Search for the cell housing the specified text and yield its (x, y) center coordinate. 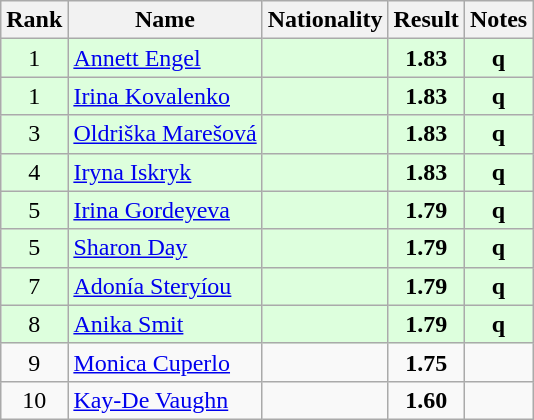
Iryna Iskryk (165, 172)
Sharon Day (165, 248)
Rank (34, 20)
Kay-De Vaughn (165, 400)
Annett Engel (165, 58)
1.60 (426, 400)
Irina Gordeyeva (165, 210)
4 (34, 172)
7 (34, 286)
8 (34, 324)
10 (34, 400)
Name (165, 20)
Anika Smit (165, 324)
Oldriška Marešová (165, 134)
Monica Cuperlo (165, 362)
Result (426, 20)
1.75 (426, 362)
3 (34, 134)
Adonía Steryíou (165, 286)
Irina Kovalenko (165, 96)
9 (34, 362)
Nationality (325, 20)
Notes (498, 20)
